Return (x, y) of the center of cell containing provided text 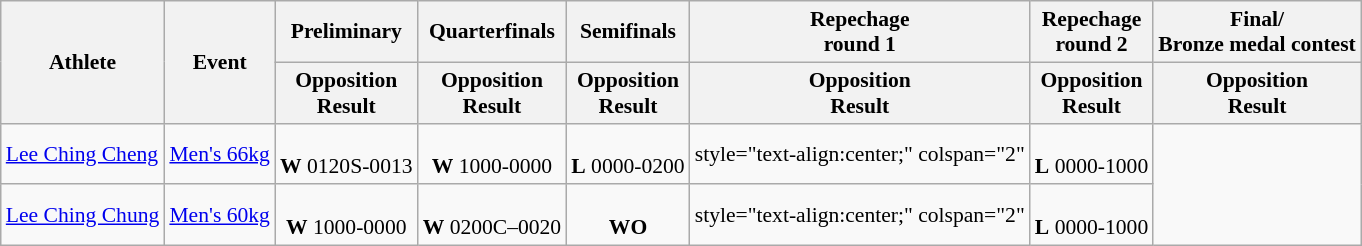
Final/Bronze medal contest (1257, 32)
Athlete (83, 62)
Lee Ching Chung (83, 216)
Repechage round 2 (1092, 32)
Lee Ching Cheng (83, 154)
W 0200C–0020 (492, 216)
Semifinals (628, 32)
Repechage round 1 (860, 32)
WO (628, 216)
Event (220, 62)
Preliminary (346, 32)
L 0000-0200 (628, 154)
Quarterfinals (492, 32)
W 0120S-0013 (346, 154)
Men's 60kg (220, 216)
Men's 66kg (220, 154)
